Scan for the cell matching the given text and deliver its (X, Y) coordinate at center. 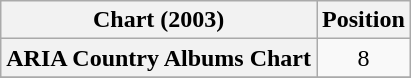
Position (364, 20)
ARIA Country Albums Chart (159, 58)
8 (364, 58)
Chart (2003) (159, 20)
